Find where the given text appears and provide that cell's center as [X, Y] coordinate. 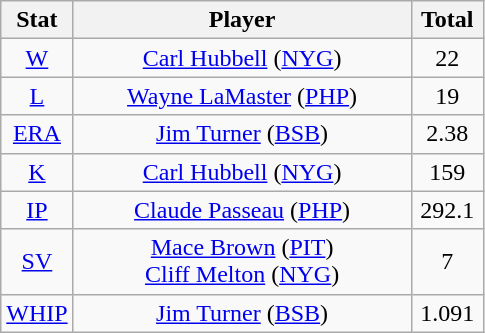
L [37, 96]
ERA [37, 134]
159 [447, 172]
19 [447, 96]
Wayne LaMaster (PHP) [242, 96]
Stat [37, 20]
Total [447, 20]
IP [37, 210]
22 [447, 58]
K [37, 172]
SV [37, 262]
2.38 [447, 134]
Claude Passeau (PHP) [242, 210]
W [37, 58]
Player [242, 20]
7 [447, 262]
292.1 [447, 210]
1.091 [447, 313]
Mace Brown (PIT)Cliff Melton (NYG) [242, 262]
WHIP [37, 313]
